Extract the [x, y] coordinate from the center of the cell holding the provided text.  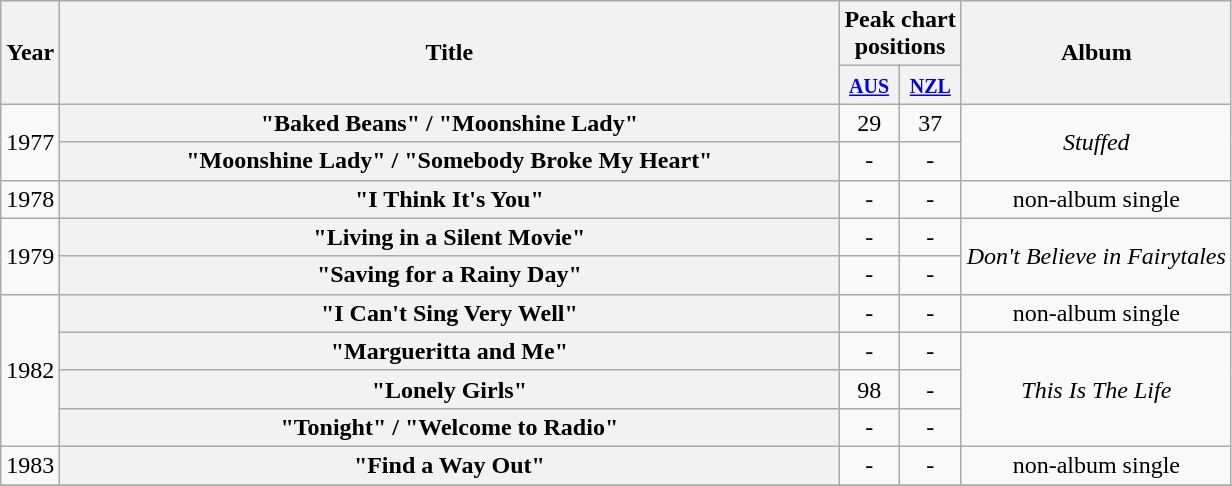
NZL [930, 85]
This Is The Life [1096, 389]
37 [930, 123]
"Saving for a Rainy Day" [450, 275]
1982 [30, 370]
1978 [30, 199]
"Living in a Silent Movie" [450, 237]
29 [870, 123]
1979 [30, 256]
"Lonely Girls" [450, 389]
98 [870, 389]
"Baked Beans" / "Moonshine Lady" [450, 123]
Year [30, 52]
1983 [30, 465]
"I Think It's You" [450, 199]
"Moonshine Lady" / "Somebody Broke My Heart" [450, 161]
Don't Believe in Fairytales [1096, 256]
1977 [30, 142]
Album [1096, 52]
"Tonight" / "Welcome to Radio" [450, 427]
Title [450, 52]
"Margueritta and Me" [450, 351]
"Find a Way Out" [450, 465]
Peak chartpositions [900, 34]
"I Can't Sing Very Well" [450, 313]
AUS [870, 85]
Stuffed [1096, 142]
